Identify which cell holds the provided text, then report its (X, Y) central coordinate. 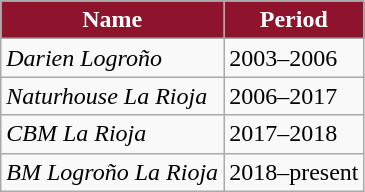
BM Logroño La Rioja (112, 172)
2006–2017 (294, 96)
CBM La Rioja (112, 134)
Name (112, 20)
Darien Logroño (112, 58)
Naturhouse La Rioja (112, 96)
Period (294, 20)
2003–2006 (294, 58)
2017–2018 (294, 134)
2018–present (294, 172)
